Scan for the cell matching the given text and deliver its [X, Y] coordinate at center. 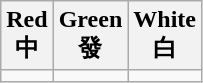
White白 [165, 36]
Green發 [90, 36]
Red中 [27, 36]
